Return [X, Y] of the center of cell containing provided text 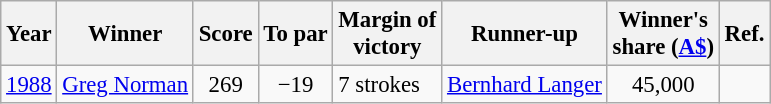
Bernhard Langer [525, 85]
Ref. [744, 34]
1988 [29, 85]
To par [296, 34]
Winner'sshare (A$) [663, 34]
Margin ofvictory [388, 34]
269 [226, 85]
Year [29, 34]
Runner-up [525, 34]
7 strokes [388, 85]
Greg Norman [125, 85]
Score [226, 34]
Winner [125, 34]
45,000 [663, 85]
−19 [296, 85]
